Locate the cell with the specified text and output its [x, y] center coordinate. 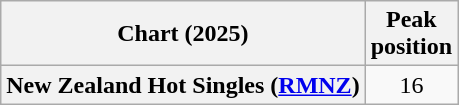
New Zealand Hot Singles (RMNZ) [183, 85]
Chart (2025) [183, 34]
Peakposition [411, 34]
16 [411, 85]
